Detect which cell encompasses the target text, then output its [x, y] center coordinate. 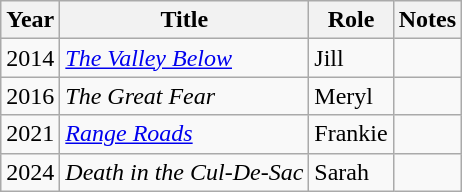
The Great Fear [184, 96]
Notes [427, 20]
The Valley Below [184, 58]
Title [184, 20]
2021 [30, 134]
Role [351, 20]
2016 [30, 96]
Year [30, 20]
2014 [30, 58]
Jill [351, 58]
Death in the Cul-De-Sac [184, 172]
Frankie [351, 134]
Meryl [351, 96]
Sarah [351, 172]
2024 [30, 172]
Range Roads [184, 134]
